Scan for the cell matching the given text and deliver its [x, y] coordinate at center. 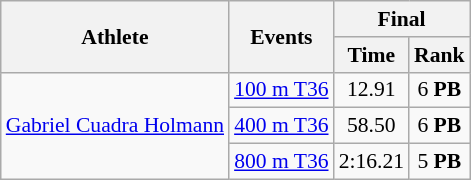
Events [281, 36]
Rank [440, 55]
12.91 [372, 90]
2:16.21 [372, 162]
Gabriel Cuadra Holmann [115, 126]
58.50 [372, 126]
Final [402, 19]
5 PB [440, 162]
400 m T36 [281, 126]
Athlete [115, 36]
100 m T36 [281, 90]
Time [372, 55]
800 m T36 [281, 162]
